Search for the cell housing the specified text and yield its (X, Y) center coordinate. 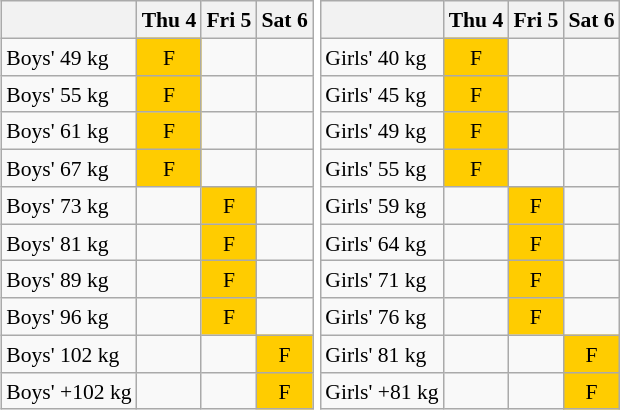
Boys' 67 kg (68, 168)
Boys' 55 kg (68, 94)
Girls' 55 kg (382, 168)
Boys' 73 kg (68, 206)
Boys' 49 kg (68, 56)
Boys' 61 kg (68, 130)
Girls' 81 kg (382, 354)
Girls' 76 kg (382, 316)
Boys' 81 kg (68, 242)
Girls' 71 kg (382, 280)
Girls' 45 kg (382, 94)
Girls' 59 kg (382, 206)
Girls' 40 kg (382, 56)
Boys' 89 kg (68, 280)
Girls' 64 kg (382, 242)
Girls' 49 kg (382, 130)
Boys' 96 kg (68, 316)
Boys' +102 kg (68, 390)
Girls' +81 kg (382, 390)
Boys' 102 kg (68, 354)
